Scan for the cell matching the given text and deliver its (X, Y) coordinate at center. 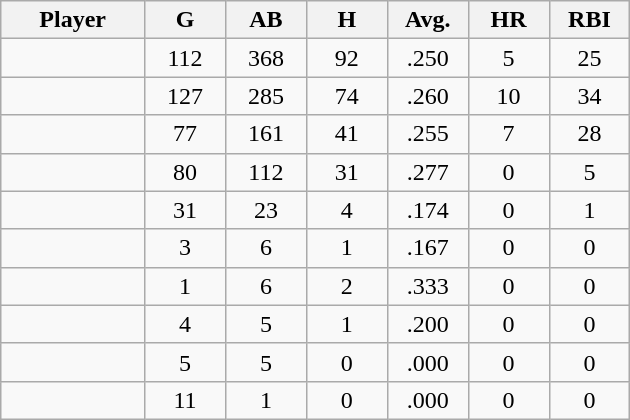
.174 (428, 210)
41 (346, 134)
.255 (428, 134)
.333 (428, 286)
28 (590, 134)
25 (590, 58)
77 (186, 134)
80 (186, 172)
10 (508, 96)
3 (186, 248)
92 (346, 58)
23 (266, 210)
.277 (428, 172)
11 (186, 400)
.260 (428, 96)
74 (346, 96)
127 (186, 96)
.250 (428, 58)
AB (266, 20)
.200 (428, 324)
H (346, 20)
G (186, 20)
285 (266, 96)
Avg. (428, 20)
Player (73, 20)
RBI (590, 20)
HR (508, 20)
2 (346, 286)
.167 (428, 248)
34 (590, 96)
7 (508, 134)
368 (266, 58)
161 (266, 134)
